Identify which cell holds the provided text, then report its (X, Y) central coordinate. 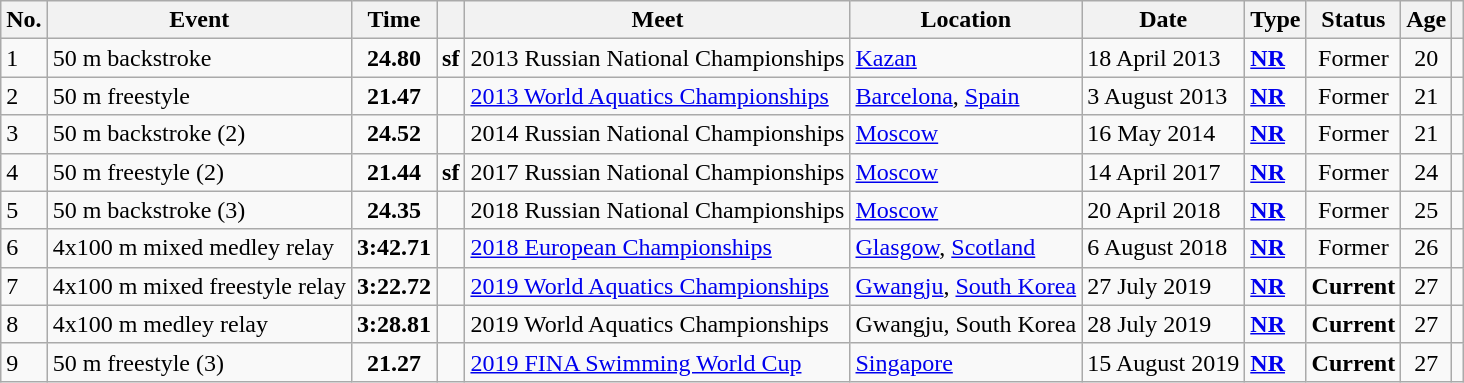
Singapore (966, 362)
5 (24, 210)
50 m freestyle (199, 96)
Barcelona, Spain (966, 96)
9 (24, 362)
2018 European Championships (658, 248)
2019 FINA Swimming World Cup (658, 362)
28 July 2019 (1164, 324)
4x100 m mixed medley relay (199, 248)
Time (394, 20)
21.27 (394, 362)
21.44 (394, 172)
2017 Russian National Championships (658, 172)
50 m backstroke (3) (199, 210)
27 July 2019 (1164, 286)
1 (24, 58)
4x100 m mixed freestyle relay (199, 286)
7 (24, 286)
18 April 2013 (1164, 58)
20 April 2018 (1164, 210)
Location (966, 20)
Meet (658, 20)
Event (199, 20)
Status (1354, 20)
20 (1426, 58)
Glasgow, Scotland (966, 248)
2 (24, 96)
4 (24, 172)
24.52 (394, 134)
50 m freestyle (2) (199, 172)
3:22.72 (394, 286)
4x100 m medley relay (199, 324)
15 August 2019 (1164, 362)
8 (24, 324)
2013 Russian National Championships (658, 58)
24 (1426, 172)
3 August 2013 (1164, 96)
3:28.81 (394, 324)
2014 Russian National Championships (658, 134)
6 (24, 248)
No. (24, 20)
25 (1426, 210)
Type (1276, 20)
3:42.71 (394, 248)
24.80 (394, 58)
Age (1426, 20)
50 m freestyle (3) (199, 362)
6 August 2018 (1164, 248)
14 April 2017 (1164, 172)
3 (24, 134)
Date (1164, 20)
2013 World Aquatics Championships (658, 96)
50 m backstroke (199, 58)
26 (1426, 248)
50 m backstroke (2) (199, 134)
2018 Russian National Championships (658, 210)
24.35 (394, 210)
21.47 (394, 96)
16 May 2014 (1164, 134)
Kazan (966, 58)
